Output the [X, Y] coordinate of the center of the cell containing the given text.  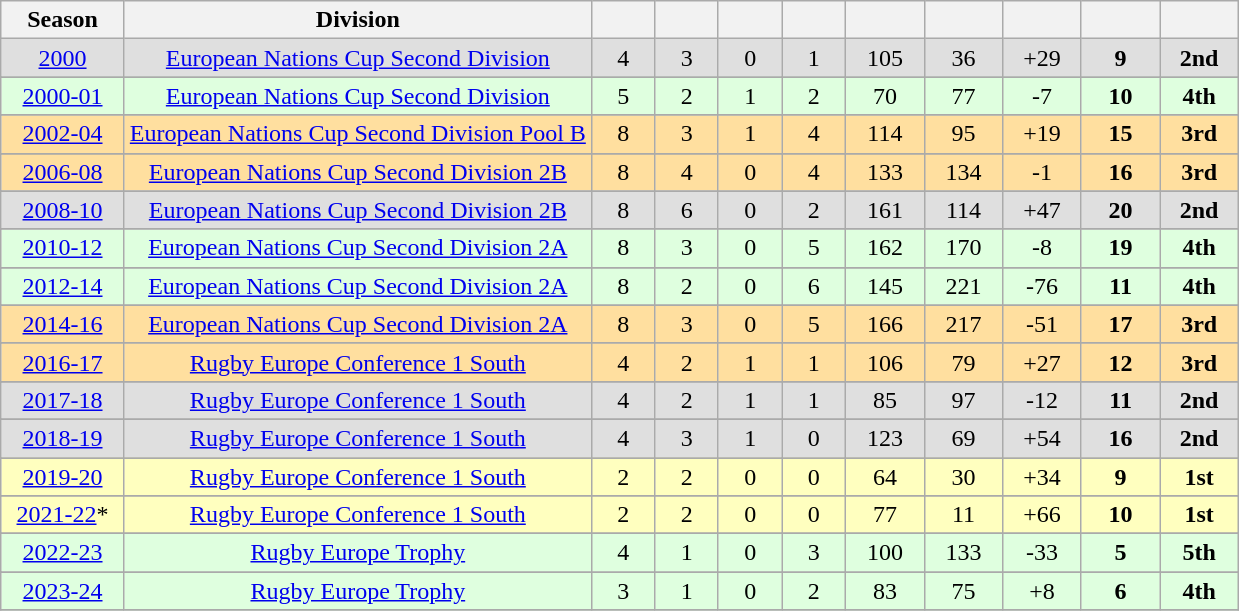
145 [886, 286]
30 [964, 477]
95 [964, 134]
123 [886, 438]
-33 [1042, 553]
2012-14 [63, 286]
134 [964, 172]
83 [886, 591]
36 [964, 58]
+8 [1042, 591]
217 [964, 324]
17 [1120, 324]
166 [886, 324]
2022-23 [63, 553]
19 [1120, 248]
161 [886, 210]
2006-08 [63, 172]
2000 [63, 58]
+27 [1042, 362]
-7 [1042, 96]
5th [1200, 553]
106 [886, 362]
97 [964, 400]
+47 [1042, 210]
85 [886, 400]
2016-17 [63, 362]
2000-01 [63, 96]
+54 [1042, 438]
+29 [1042, 58]
79 [964, 362]
64 [886, 477]
15 [1120, 134]
-76 [1042, 286]
221 [964, 286]
-12 [1042, 400]
2002-04 [63, 134]
105 [886, 58]
2023-24 [63, 591]
2021-22* [63, 515]
+66 [1042, 515]
2008-10 [63, 210]
European Nations Cup Second Division Pool B [358, 134]
-8 [1042, 248]
20 [1120, 210]
+19 [1042, 134]
-1 [1042, 172]
2010-12 [63, 248]
70 [886, 96]
Division [358, 20]
Season [63, 20]
75 [964, 591]
162 [886, 248]
100 [886, 553]
170 [964, 248]
2017-18 [63, 400]
12 [1120, 362]
69 [964, 438]
2019-20 [63, 477]
-51 [1042, 324]
2018-19 [63, 438]
2014-16 [63, 324]
+34 [1042, 477]
